Detect which cell encompasses the target text, then output its [x, y] center coordinate. 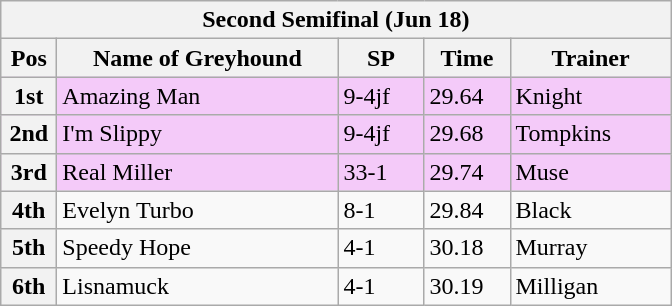
I'm Slippy [198, 134]
2nd [29, 134]
Black [590, 210]
Murray [590, 248]
33-1 [381, 172]
Time [467, 58]
Milligan [590, 286]
Knight [590, 96]
8-1 [381, 210]
4th [29, 210]
Amazing Man [198, 96]
3rd [29, 172]
29.68 [467, 134]
29.74 [467, 172]
30.19 [467, 286]
Pos [29, 58]
6th [29, 286]
30.18 [467, 248]
1st [29, 96]
Name of Greyhound [198, 58]
Trainer [590, 58]
Muse [590, 172]
29.64 [467, 96]
Speedy Hope [198, 248]
Second Semifinal (Jun 18) [336, 20]
Lisnamuck [198, 286]
Real Miller [198, 172]
Tompkins [590, 134]
SP [381, 58]
5th [29, 248]
29.84 [467, 210]
Evelyn Turbo [198, 210]
